Identify which cell holds the provided text, then report its (x, y) central coordinate. 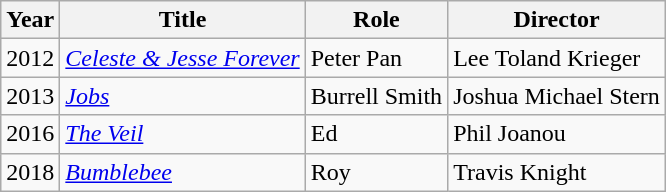
Joshua Michael Stern (557, 96)
Roy (376, 172)
2012 (30, 58)
Title (182, 20)
2013 (30, 96)
Lee Toland Krieger (557, 58)
Role (376, 20)
Burrell Smith (376, 96)
Travis Knight (557, 172)
Director (557, 20)
Celeste & Jesse Forever (182, 58)
2018 (30, 172)
Jobs (182, 96)
Phil Joanou (557, 134)
Ed (376, 134)
Bumblebee (182, 172)
Peter Pan (376, 58)
The Veil (182, 134)
2016 (30, 134)
Year (30, 20)
